Output the [x, y] coordinate of the center of the cell containing the given text.  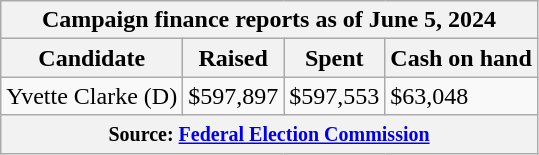
$63,048 [461, 96]
Yvette Clarke (D) [92, 96]
$597,897 [234, 96]
Raised [234, 58]
Campaign finance reports as of June 5, 2024 [270, 20]
Cash on hand [461, 58]
Candidate [92, 58]
Spent [334, 58]
$597,553 [334, 96]
Source: Federal Election Commission [270, 134]
